Output the (X, Y) coordinate of the center of the cell containing the given text.  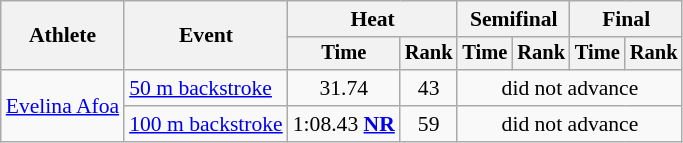
31.74 (344, 88)
Event (206, 36)
Semifinal (513, 19)
Evelina Afoa (62, 106)
59 (429, 124)
Final (626, 19)
Athlete (62, 36)
43 (429, 88)
1:08.43 NR (344, 124)
50 m backstroke (206, 88)
100 m backstroke (206, 124)
Heat (373, 19)
